Return [X, Y] of the center of cell containing provided text 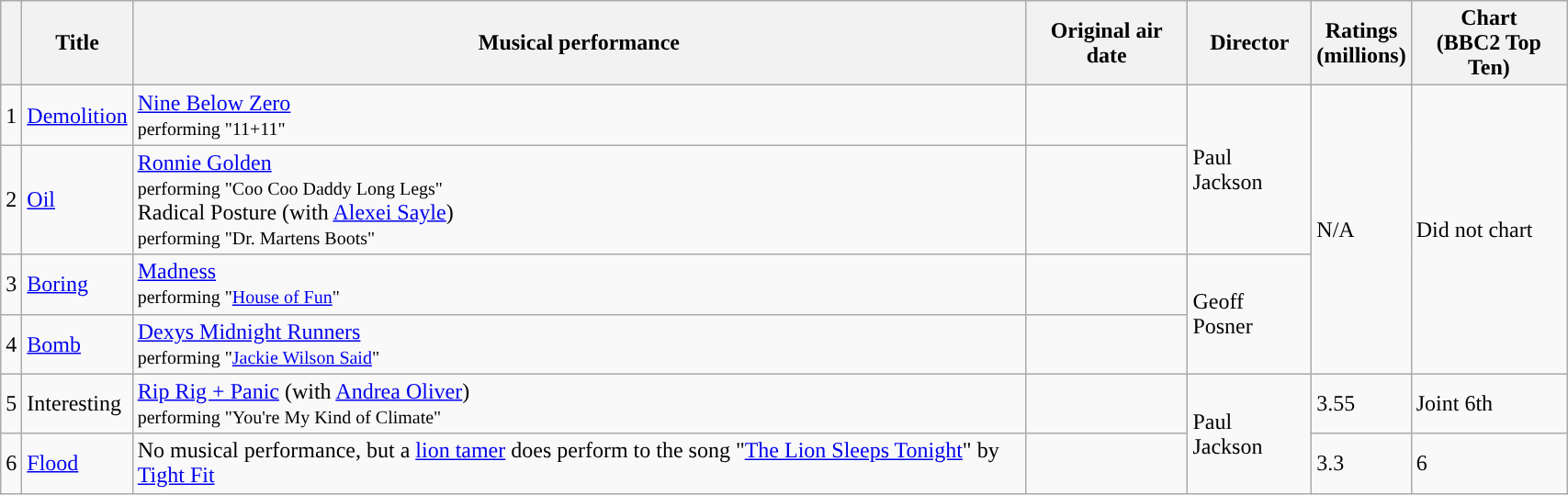
Ratings(millions) [1361, 43]
Boring [77, 285]
Did not chart [1488, 230]
Title [77, 43]
Demolition [77, 116]
No musical performance, but a lion tamer does perform to the song "The Lion Sleeps Tonight" by Tight Fit [579, 463]
Madnessperforming "House of Fun" [579, 285]
N/A [1361, 230]
3 [11, 285]
Flood [77, 463]
Geoff Posner [1249, 314]
Nine Below Zeroperforming "11+11" [579, 116]
Dexys Midnight Runnersperforming "Jackie Wilson Said" [579, 343]
5 [11, 404]
Original air date [1107, 43]
Bomb [77, 343]
Musical performance [579, 43]
Ronnie Goldenperforming "Coo Coo Daddy Long Legs"Radical Posture (with Alexei Sayle)performing "Dr. Martens Boots" [579, 200]
Chart(BBC2 Top Ten) [1488, 43]
3.55 [1361, 404]
Rip Rig + Panic (with Andrea Oliver)performing "You're My Kind of Climate" [579, 404]
1 [11, 116]
Joint 6th [1488, 404]
2 [11, 200]
4 [11, 343]
Director [1249, 43]
Interesting [77, 404]
3.3 [1361, 463]
Oil [77, 200]
